Detect which cell encompasses the target text, then output its (X, Y) center coordinate. 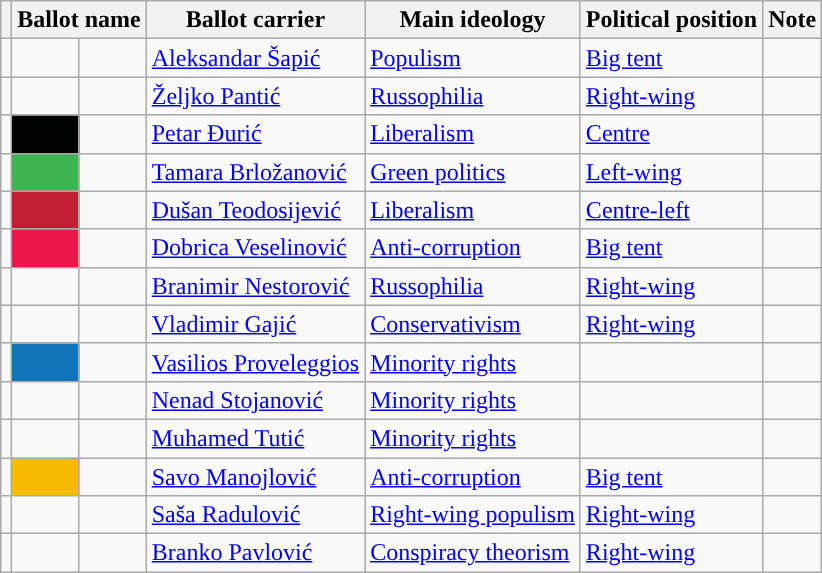
Centre (671, 134)
Centre-left (671, 210)
Right-wing populism (473, 515)
Vasilios Proveleggios (255, 362)
Branko Pavlović (255, 553)
Muhamed Tutić (255, 438)
Petar Đurić (255, 134)
Saša Radulović (255, 515)
Ballot name (79, 20)
Populism (473, 58)
Main ideology (473, 20)
Nenad Stojanović (255, 400)
Dobrica Veselinović (255, 248)
Conspiracy theorism (473, 553)
Tamara Brložanović (255, 172)
Željko Pantić (255, 96)
Savo Manojlović (255, 477)
Conservativism (473, 324)
Left-wing (671, 172)
Note (792, 20)
Political position (671, 20)
Green politics (473, 172)
Aleksandar Šapić (255, 58)
Dušan Teodosijević (255, 210)
Branimir Nestorović (255, 286)
Vladimir Gajić (255, 324)
Ballot carrier (255, 20)
